Output the (x, y) coordinate of the center of the cell containing the given text.  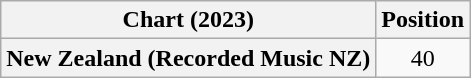
Chart (2023) (188, 20)
Position (423, 20)
40 (423, 58)
New Zealand (Recorded Music NZ) (188, 58)
